Extract the (X, Y) coordinate from the center of the cell holding the provided text.  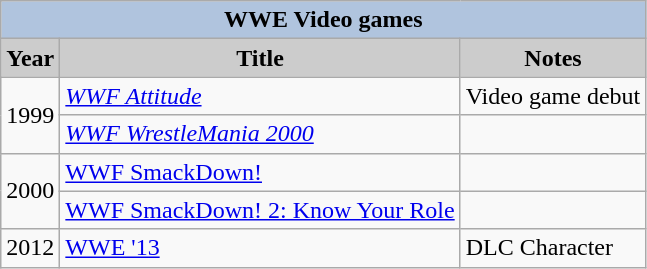
2012 (30, 248)
Notes (553, 58)
Title (260, 58)
WWF SmackDown! 2: Know Your Role (260, 210)
WWE Video games (324, 20)
WWF WrestleMania 2000 (260, 134)
WWF Attitude (260, 96)
1999 (30, 115)
Year (30, 58)
2000 (30, 191)
DLC Character (553, 248)
WWF SmackDown! (260, 172)
Video game debut (553, 96)
WWE '13 (260, 248)
